Capture the cell that displays the provided text and extract its [X, Y] central coordinate. 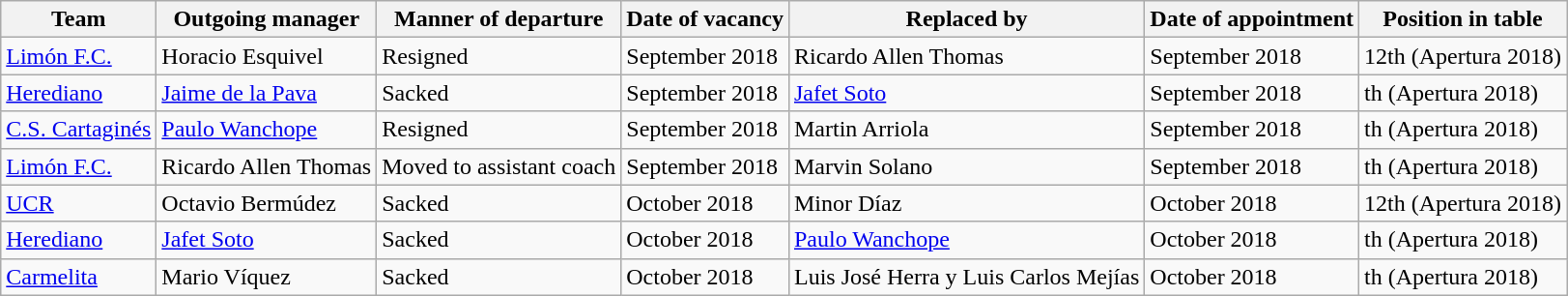
Position in table [1463, 19]
C.S. Cartaginés [79, 130]
Minor Díaz [966, 203]
Date of vacancy [705, 19]
Date of appointment [1252, 19]
Carmelita [79, 277]
Mario Víquez [267, 277]
Manner of departure [499, 19]
Moved to assistant coach [499, 166]
Outgoing manager [267, 19]
Replaced by [966, 19]
Team [79, 19]
Octavio Bermúdez [267, 203]
UCR [79, 203]
Martin Arriola [966, 130]
Horacio Esquivel [267, 56]
Jaime de la Pava [267, 93]
Luis José Herra y Luis Carlos Mejías [966, 277]
Marvin Solano [966, 166]
